Detect which cell encompasses the target text, then output its [x, y] center coordinate. 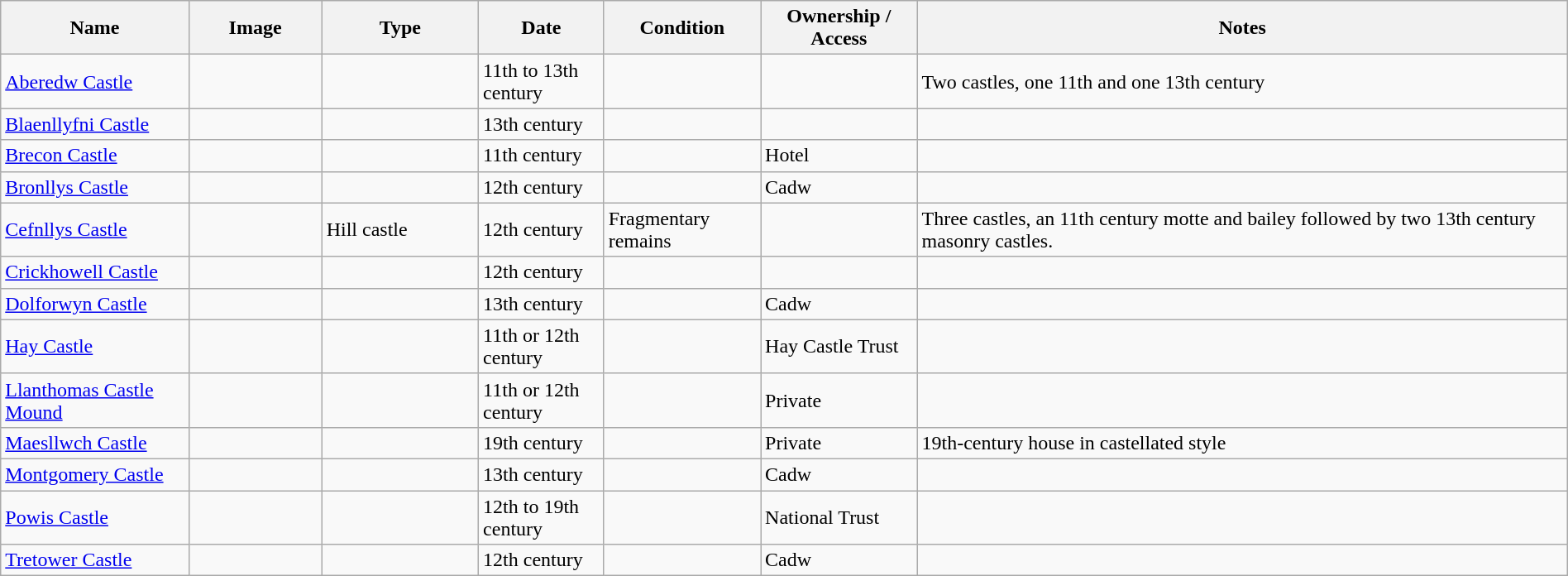
Type [400, 28]
Cefnllys Castle [94, 230]
Dolforwyn Castle [94, 304]
Crickhowell Castle [94, 272]
National Trust [839, 516]
Hotel [839, 156]
Llanthomas Castle Mound [94, 401]
Image [255, 28]
Montgomery Castle [94, 474]
Three castles, an 11th century motte and bailey followed by two 13th century masonry castles. [1242, 230]
19th-century house in castellated style [1242, 443]
Powis Castle [94, 516]
Hay Castle Trust [839, 346]
Condition [681, 28]
Two castles, one 11th and one 13th century [1242, 81]
Notes [1242, 28]
Date [542, 28]
Aberedw Castle [94, 81]
11th century [542, 156]
Name [94, 28]
Fragmentary remains [681, 230]
Maesllwch Castle [94, 443]
Hay Castle [94, 346]
Blaenllyfni Castle [94, 124]
12th to 19th century [542, 516]
Bronllys Castle [94, 187]
Brecon Castle [94, 156]
19th century [542, 443]
Ownership / Access [839, 28]
Hill castle [400, 230]
Tretower Castle [94, 560]
11th to 13th century [542, 81]
